Scan for the cell matching the given text and deliver its (X, Y) coordinate at center. 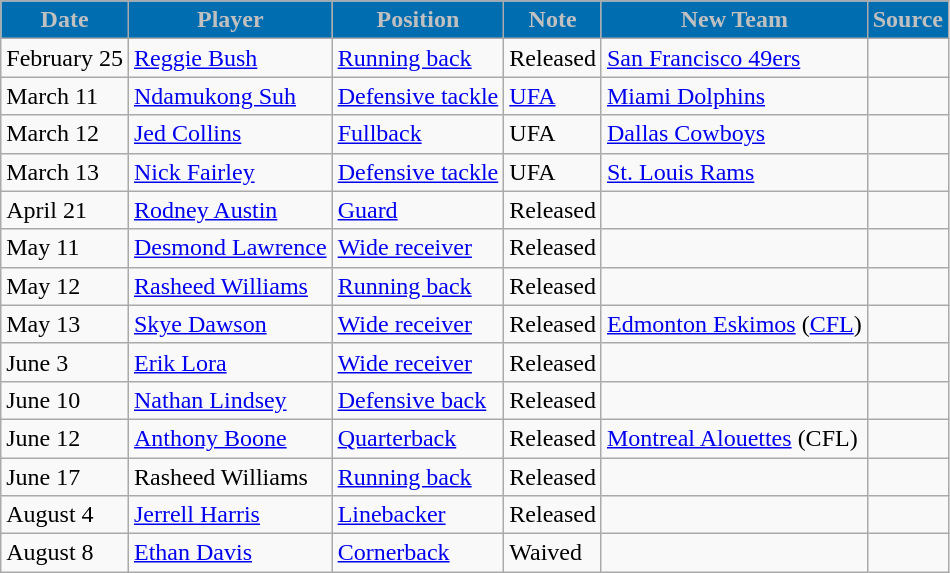
Fullback (418, 134)
San Francisco 49ers (734, 58)
Note (553, 20)
May 13 (65, 324)
Guard (418, 210)
Defensive back (418, 400)
Reggie Bush (230, 58)
Erik Lora (230, 362)
Linebacker (418, 515)
June 17 (65, 477)
August 4 (65, 515)
Jed Collins (230, 134)
June 12 (65, 438)
August 8 (65, 553)
Edmonton Eskimos (CFL) (734, 324)
Position (418, 20)
New Team (734, 20)
June 3 (65, 362)
March 11 (65, 96)
St. Louis Rams (734, 172)
June 10 (65, 400)
Jerrell Harris (230, 515)
May 11 (65, 248)
Source (908, 20)
Anthony Boone (230, 438)
Desmond Lawrence (230, 248)
Ndamukong Suh (230, 96)
Quarterback (418, 438)
Ethan Davis (230, 553)
March 12 (65, 134)
Montreal Alouettes (CFL) (734, 438)
Rodney Austin (230, 210)
Miami Dolphins (734, 96)
April 21 (65, 210)
Skye Dawson (230, 324)
Dallas Cowboys (734, 134)
Cornerback (418, 553)
March 13 (65, 172)
Date (65, 20)
February 25 (65, 58)
May 12 (65, 286)
Waived (553, 553)
Nathan Lindsey (230, 400)
Nick Fairley (230, 172)
Player (230, 20)
